Return the (X, Y) coordinate for the center point of the cell that contains the specified text.  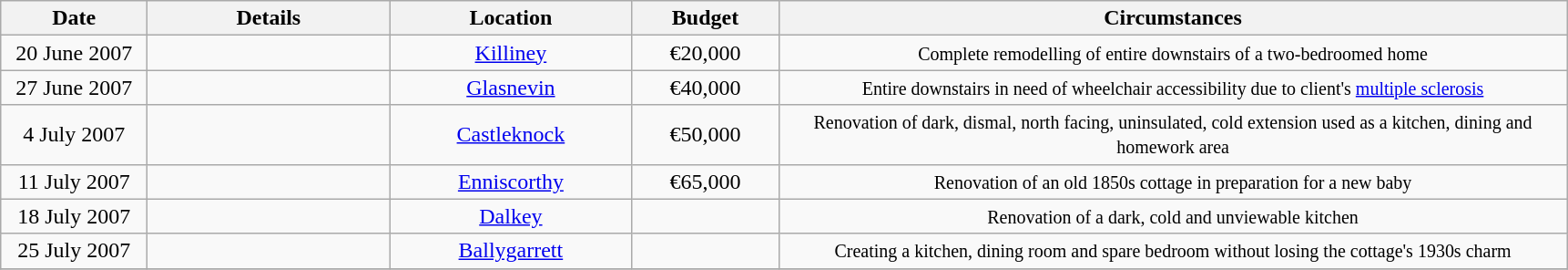
Glasnevin (511, 88)
Killiney (511, 53)
€40,000 (705, 88)
Renovation of dark, dismal, north facing, uninsulated, cold extension used as a kitchen, dining and homework area (1173, 135)
Entire downstairs in need of wheelchair accessibility due to client's multiple sclerosis (1173, 88)
Enniscorthy (511, 182)
€20,000 (705, 53)
Date (75, 18)
4 July 2007 (75, 135)
11 July 2007 (75, 182)
Circumstances (1173, 18)
Ballygarrett (511, 251)
20 June 2007 (75, 53)
Complete remodelling of entire downstairs of a two-bedroomed home (1173, 53)
25 July 2007 (75, 251)
27 June 2007 (75, 88)
Details (269, 18)
Budget (705, 18)
Location (511, 18)
Dalkey (511, 216)
Renovation of a dark, cold and unviewable kitchen (1173, 216)
€50,000 (705, 135)
Renovation of an old 1850s cottage in preparation for a new baby (1173, 182)
Creating a kitchen, dining room and spare bedroom without losing the cottage's 1930s charm (1173, 251)
€65,000 (705, 182)
18 July 2007 (75, 216)
Castleknock (511, 135)
